Locate the cell with the specified text and output its [X, Y] center coordinate. 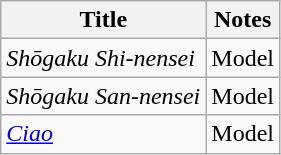
Shōgaku San-nensei [104, 96]
Title [104, 20]
Shōgaku Shi-nensei [104, 58]
Ciao [104, 134]
Notes [243, 20]
